Return the (X, Y) coordinate for the center point of the cell that contains the specified text.  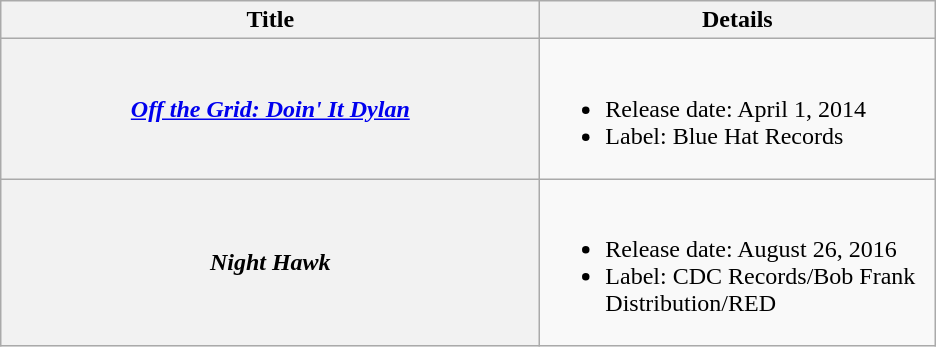
Title (270, 20)
Details (738, 20)
Night Hawk (270, 262)
Off the Grid: Doin' It Dylan (270, 109)
Release date: April 1, 2014Label: Blue Hat Records (738, 109)
Release date: August 26, 2016Label: CDC Records/Bob Frank Distribution/RED (738, 262)
